Identify which cell holds the provided text, then report its [x, y] central coordinate. 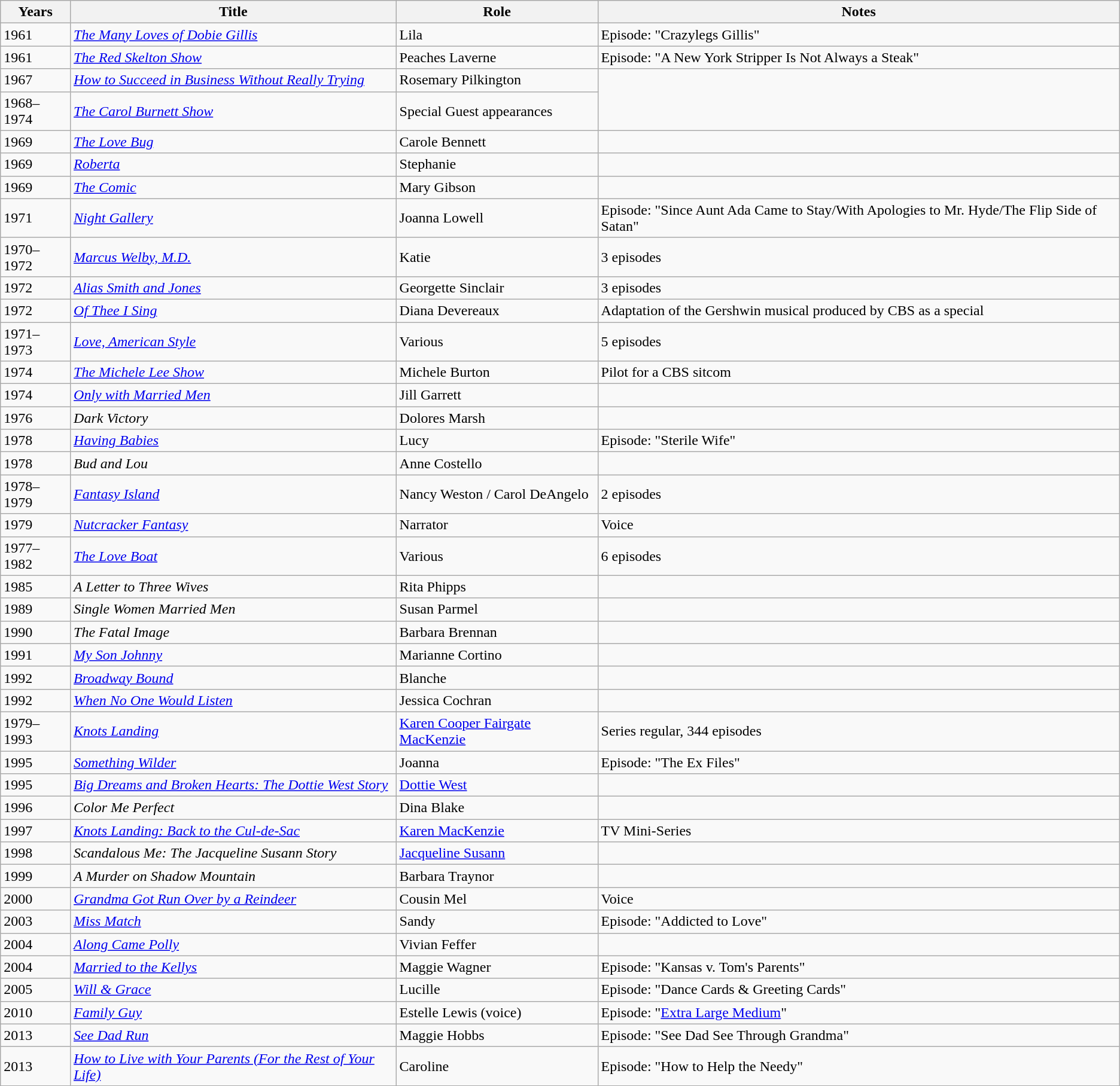
2 episodes [859, 494]
Something Wilder [233, 762]
Along Came Polly [233, 944]
Big Dreams and Broken Hearts: The Dottie West Story [233, 785]
When No One Would Listen [233, 700]
Broadway Bound [233, 678]
Alias Smith and Jones [233, 288]
1999 [36, 876]
Adaptation of the Gershwin musical produced by CBS as a special [859, 310]
2003 [36, 922]
Of Thee I Sing [233, 310]
2005 [36, 990]
Dottie West [497, 785]
A Letter to Three Wives [233, 587]
6 episodes [859, 556]
The Love Boat [233, 556]
Dolores Marsh [497, 418]
1989 [36, 609]
Barbara Traynor [497, 876]
1971–1973 [36, 341]
Color Me Perfect [233, 808]
1991 [36, 655]
Barbara Brennan [497, 632]
Grandma Got Run Over by a Reindeer [233, 899]
Married to the Kellys [233, 967]
1979–1993 [36, 731]
Jill Garrett [497, 395]
Sandy [497, 922]
Love, American Style [233, 341]
Diana Devereaux [497, 310]
Notes [859, 12]
1970–1972 [36, 257]
1968–1974 [36, 111]
Jacqueline Susann [497, 853]
Jessica Cochran [497, 700]
Narrator [497, 525]
The Many Loves of Dobie Gillis [233, 35]
Knots Landing: Back to the Cul-de-Sac [233, 831]
Roberta [233, 164]
The Carol Burnett Show [233, 111]
Night Gallery [233, 218]
1990 [36, 632]
Marianne Cortino [497, 655]
Marcus Welby, M.D. [233, 257]
Having Babies [233, 441]
See Dad Run [233, 1035]
Susan Parmel [497, 609]
Pilot for a CBS sitcom [859, 373]
Scandalous Me: The Jacqueline Susann Story [233, 853]
Carole Bennett [497, 142]
The Love Bug [233, 142]
My Son Johnny [233, 655]
1985 [36, 587]
Nutcracker Fantasy [233, 525]
How to Succeed in Business Without Really Trying [233, 80]
Michele Burton [497, 373]
Knots Landing [233, 731]
Bud and Lou [233, 463]
2000 [36, 899]
1971 [36, 218]
1976 [36, 418]
Episode: "Addicted to Love" [859, 922]
Episode: "How to Help the Needy" [859, 1066]
The Michele Lee Show [233, 373]
Will & Grace [233, 990]
Episode: "Crazylegs Gillis" [859, 35]
Caroline [497, 1066]
1977–1982 [36, 556]
1978–1979 [36, 494]
Miss Match [233, 922]
Vivian Feffer [497, 944]
Blanche [497, 678]
TV Mini-Series [859, 831]
Lucille [497, 990]
Anne Costello [497, 463]
Family Guy [233, 1012]
Episode: "Sterile Wife" [859, 441]
Episode: "Since Aunt Ada Came to Stay/With Apologies to Mr. Hyde/The Flip Side of Satan" [859, 218]
Role [497, 12]
The Fatal Image [233, 632]
Episode: "A New York Stripper Is Not Always a Steak" [859, 57]
The Comic [233, 187]
Only with Married Men [233, 395]
Estelle Lewis (voice) [497, 1012]
Nancy Weston / Carol DeAngelo [497, 494]
Episode: "Extra Large Medium" [859, 1012]
Series regular, 344 episodes [859, 731]
5 episodes [859, 341]
1998 [36, 853]
Special Guest appearances [497, 111]
Title [233, 12]
1979 [36, 525]
Karen Cooper Fairgate MacKenzie [497, 731]
Maggie Wagner [497, 967]
Dina Blake [497, 808]
Joanna [497, 762]
Joanna Lowell [497, 218]
Episode: "The Ex Files" [859, 762]
1997 [36, 831]
A Murder on Shadow Mountain [233, 876]
Lila [497, 35]
Maggie Hobbs [497, 1035]
Rosemary Pilkington [497, 80]
Mary Gibson [497, 187]
2010 [36, 1012]
Cousin Mel [497, 899]
Single Women Married Men [233, 609]
Episode: "Dance Cards & Greeting Cards" [859, 990]
Episode: "Kansas v. Tom's Parents" [859, 967]
Stephanie [497, 164]
Peaches Laverne [497, 57]
Lucy [497, 441]
Rita Phipps [497, 587]
Georgette Sinclair [497, 288]
The Red Skelton Show [233, 57]
How to Live with Your Parents (For the Rest of Your Life) [233, 1066]
Karen MacKenzie [497, 831]
1996 [36, 808]
Years [36, 12]
Episode: "See Dad See Through Grandma" [859, 1035]
1967 [36, 80]
Dark Victory [233, 418]
Fantasy Island [233, 494]
Katie [497, 257]
